Extract the (X, Y) coordinate from the center of the cell holding the provided text.  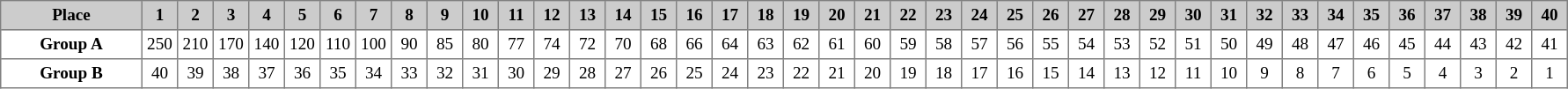
53 (1122, 44)
56 (1015, 44)
85 (444, 44)
51 (1193, 44)
54 (1086, 44)
Group B (71, 74)
80 (480, 44)
49 (1264, 44)
Place (71, 16)
62 (801, 44)
77 (516, 44)
43 (1478, 44)
170 (231, 44)
42 (1513, 44)
61 (837, 44)
66 (694, 44)
58 (943, 44)
210 (195, 44)
70 (623, 44)
110 (338, 44)
50 (1228, 44)
46 (1371, 44)
52 (1157, 44)
120 (302, 44)
48 (1300, 44)
45 (1407, 44)
41 (1550, 44)
74 (552, 44)
44 (1442, 44)
140 (267, 44)
Group A (71, 44)
57 (979, 44)
60 (872, 44)
55 (1051, 44)
72 (587, 44)
68 (658, 44)
63 (766, 44)
90 (409, 44)
64 (729, 44)
59 (908, 44)
47 (1336, 44)
100 (373, 44)
250 (159, 44)
